Return the [X, Y] coordinate for the center point of the cell that contains the specified text.  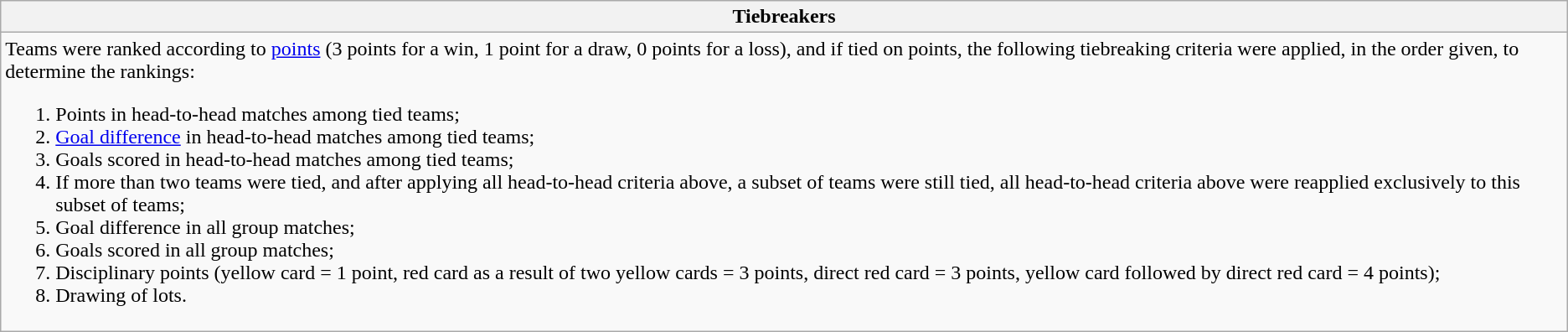
Tiebreakers [784, 17]
